Find where the given text appears and provide that cell's center as [x, y] coordinate. 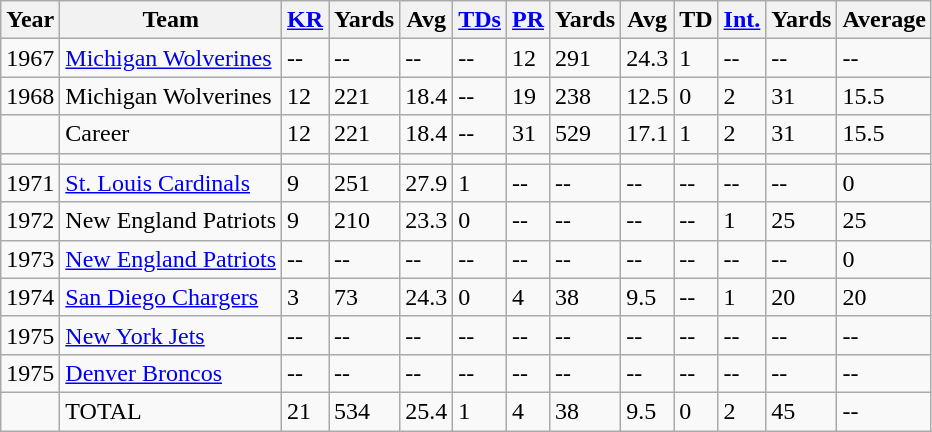
1974 [30, 297]
PR [528, 20]
73 [364, 297]
238 [586, 96]
1967 [30, 58]
17.1 [648, 134]
1972 [30, 221]
291 [586, 58]
12.5 [648, 96]
27.9 [426, 183]
21 [306, 411]
TOTAL [171, 411]
TDs [480, 20]
Year [30, 20]
210 [364, 221]
1971 [30, 183]
534 [364, 411]
San Diego Chargers [171, 297]
Team [171, 20]
Int. [742, 20]
23.3 [426, 221]
TD [696, 20]
1968 [30, 96]
KR [306, 20]
St. Louis Cardinals [171, 183]
3 [306, 297]
Average [884, 20]
New York Jets [171, 335]
529 [586, 134]
251 [364, 183]
Career [171, 134]
25.4 [426, 411]
1973 [30, 259]
45 [802, 411]
Denver Broncos [171, 373]
19 [528, 96]
